From the cell containing the given text, extract its center point as (x, y) coordinate. 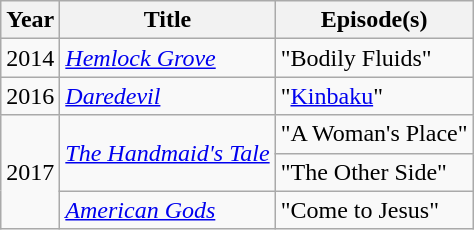
"A Woman's Place" (374, 134)
Episode(s) (374, 20)
"Come to Jesus" (374, 210)
Year (30, 20)
"The Other Side" (374, 172)
American Gods (168, 210)
The Handmaid's Tale (168, 153)
2017 (30, 172)
"Bodily Fluids" (374, 58)
2016 (30, 96)
Daredevil (168, 96)
"Kinbaku" (374, 96)
Hemlock Grove (168, 58)
Title (168, 20)
2014 (30, 58)
